Scan for the cell matching the given text and deliver its [x, y] coordinate at center. 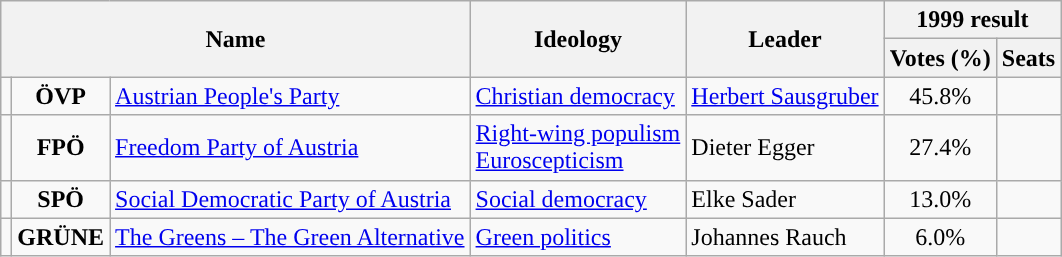
Right-wing populismEuroscepticism [578, 148]
Name [236, 39]
Elke Sader [785, 199]
Leader [785, 39]
27.4% [940, 148]
Freedom Party of Austria [290, 148]
ÖVP [61, 96]
Social democracy [578, 199]
Votes (%) [940, 58]
Social Democratic Party of Austria [290, 199]
Dieter Egger [785, 148]
1999 result [972, 20]
Ideology [578, 39]
Seats [1028, 58]
FPÖ [61, 148]
Green politics [578, 237]
45.8% [940, 96]
Herbert Sausgruber [785, 96]
6.0% [940, 237]
13.0% [940, 199]
GRÜNE [61, 237]
Austrian People's Party [290, 96]
Johannes Rauch [785, 237]
SPÖ [61, 199]
The Greens – The Green Alternative [290, 237]
Christian democracy [578, 96]
